Provide the [x, y] coordinate of the cell's center where the given text is located.  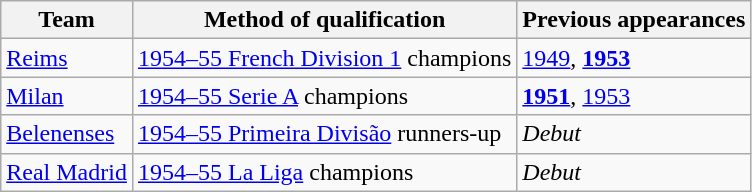
Reims [67, 58]
1951, 1953 [634, 96]
1954–55 Primeira Divisão runners-up [324, 134]
Belenenses [67, 134]
1954–55 French Division 1 champions [324, 58]
Method of qualification [324, 20]
Previous appearances [634, 20]
1949, 1953 [634, 58]
Team [67, 20]
1954–55 Serie A champions [324, 96]
Milan [67, 96]
Real Madrid [67, 172]
1954–55 La Liga champions [324, 172]
